Pinpoint the cell where the given text exists, returning its [X, Y] midpoint coordinate. 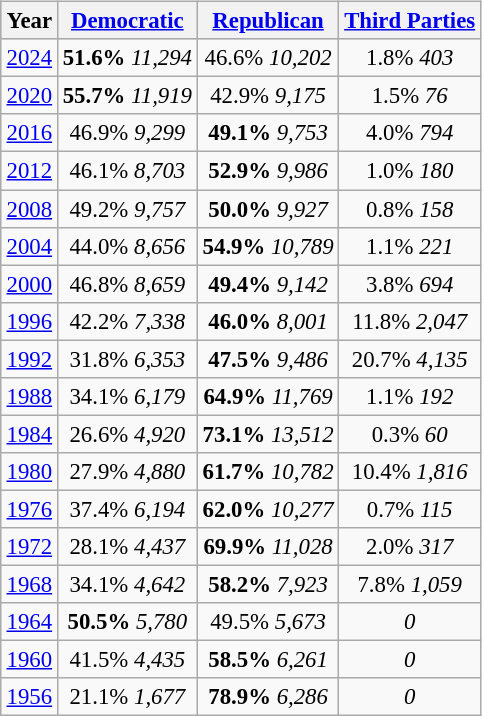
50.5% 5,780 [127, 622]
3.8% 694 [410, 284]
51.6% 11,294 [127, 58]
0.3% 60 [410, 434]
54.9% 10,789 [268, 246]
1980 [29, 472]
58.5% 6,261 [268, 660]
78.9% 6,286 [268, 697]
44.0% 8,656 [127, 246]
42.2% 7,338 [127, 321]
1.1% 192 [410, 396]
1.8% 403 [410, 58]
Third Parties [410, 21]
Republican [268, 21]
49.5% 5,673 [268, 622]
50.0% 9,927 [268, 209]
2008 [29, 209]
4.0% 794 [410, 133]
7.8% 1,059 [410, 584]
46.6% 10,202 [268, 58]
49.2% 9,757 [127, 209]
41.5% 4,435 [127, 660]
1984 [29, 434]
27.9% 4,880 [127, 472]
62.0% 10,277 [268, 509]
2012 [29, 171]
73.1% 13,512 [268, 434]
55.7% 11,919 [127, 96]
2000 [29, 284]
47.5% 9,486 [268, 359]
2004 [29, 246]
1976 [29, 509]
26.6% 4,920 [127, 434]
1968 [29, 584]
2.0% 317 [410, 547]
10.4% 1,816 [410, 472]
0.8% 158 [410, 209]
1964 [29, 622]
52.9% 9,986 [268, 171]
11.8% 2,047 [410, 321]
49.1% 9,753 [268, 133]
Democratic [127, 21]
1956 [29, 697]
1.1% 221 [410, 246]
69.9% 11,028 [268, 547]
2020 [29, 96]
46.0% 8,001 [268, 321]
1972 [29, 547]
2016 [29, 133]
31.8% 6,353 [127, 359]
2024 [29, 58]
1992 [29, 359]
28.1% 4,437 [127, 547]
61.7% 10,782 [268, 472]
1996 [29, 321]
21.1% 1,677 [127, 697]
37.4% 6,194 [127, 509]
34.1% 4,642 [127, 584]
49.4% 9,142 [268, 284]
46.9% 9,299 [127, 133]
34.1% 6,179 [127, 396]
58.2% 7,923 [268, 584]
1960 [29, 660]
Year [29, 21]
1988 [29, 396]
1.0% 180 [410, 171]
20.7% 4,135 [410, 359]
64.9% 11,769 [268, 396]
42.9% 9,175 [268, 96]
46.8% 8,659 [127, 284]
1.5% 76 [410, 96]
0.7% 115 [410, 509]
46.1% 8,703 [127, 171]
